Output the (X, Y) coordinate of the center of the cell containing the given text.  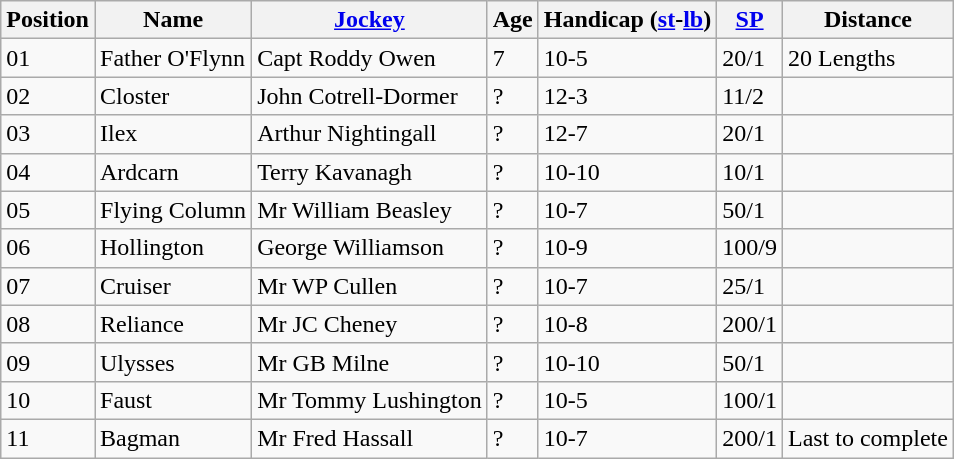
01 (48, 58)
Closter (172, 96)
Position (48, 20)
Terry Kavanagh (370, 172)
Reliance (172, 324)
Mr JC Cheney (370, 324)
20 Lengths (868, 58)
Mr GB Milne (370, 362)
Cruiser (172, 286)
Handicap (st-lb) (627, 20)
09 (48, 362)
Mr WP Cullen (370, 286)
Last to complete (868, 438)
Mr Tommy Lushington (370, 400)
11 (48, 438)
Faust (172, 400)
Capt Roddy Owen (370, 58)
Mr William Beasley (370, 210)
05 (48, 210)
Flying Column (172, 210)
11/2 (750, 96)
100/1 (750, 400)
Ardcarn (172, 172)
12-3 (627, 96)
Hollington (172, 248)
07 (48, 286)
10 (48, 400)
10-9 (627, 248)
7 (512, 58)
Name (172, 20)
Mr Fred Hassall (370, 438)
John Cotrell-Dormer (370, 96)
06 (48, 248)
Father O'Flynn (172, 58)
Distance (868, 20)
SP (750, 20)
Arthur Nightingall (370, 134)
12-7 (627, 134)
Ilex (172, 134)
100/9 (750, 248)
Jockey (370, 20)
25/1 (750, 286)
Bagman (172, 438)
03 (48, 134)
Ulysses (172, 362)
10/1 (750, 172)
08 (48, 324)
George Williamson (370, 248)
04 (48, 172)
10-8 (627, 324)
02 (48, 96)
Age (512, 20)
